For the text-containing cell, return its midpoint in (X, Y) coordinate format. 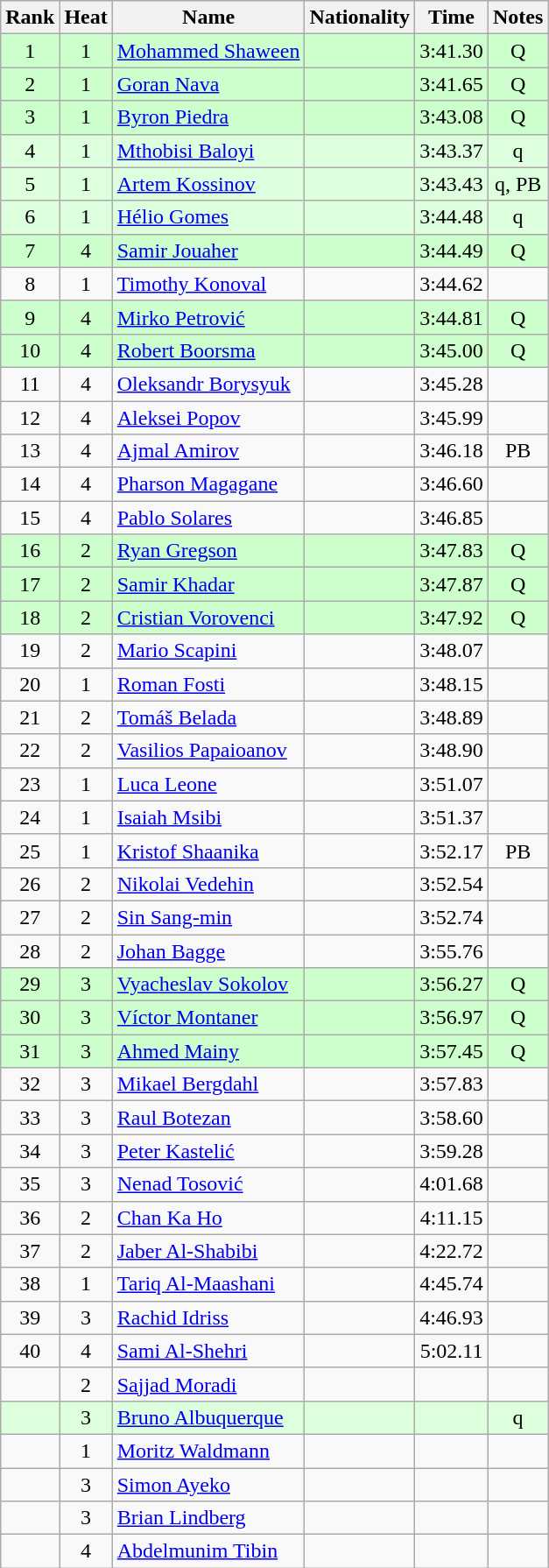
31 (30, 1051)
Timothy Konoval (208, 284)
3:45.28 (452, 384)
Simon Ayeko (208, 1485)
Rank (30, 18)
Name (208, 18)
25 (30, 851)
19 (30, 651)
3:47.92 (452, 618)
3:46.85 (452, 518)
32 (30, 1084)
39 (30, 1317)
3:48.89 (452, 717)
Notes (517, 18)
Sin Sang-min (208, 917)
Pharson Magagane (208, 484)
27 (30, 917)
22 (30, 751)
Time (452, 18)
3:47.87 (452, 584)
3:47.83 (452, 551)
21 (30, 717)
Moritz Waldmann (208, 1451)
Mario Scapini (208, 651)
Oleksandr Borysyuk (208, 384)
Sami Al-Shehri (208, 1351)
Pablo Solares (208, 518)
Heat (86, 18)
Peter Kastelić (208, 1151)
Artem Kossinov (208, 184)
Vyacheslav Sokolov (208, 985)
16 (30, 551)
4:11.15 (452, 1218)
33 (30, 1118)
Luca Leone (208, 784)
37 (30, 1251)
Chan Ka Ho (208, 1218)
3:56.97 (452, 1018)
Mthobisi Baloyi (208, 151)
3:56.27 (452, 985)
3:55.76 (452, 950)
Goran Nava (208, 84)
Abdelmunim Tibin (208, 1551)
Kristof Shaanika (208, 851)
6 (30, 217)
3:57.45 (452, 1051)
3:43.08 (452, 117)
34 (30, 1151)
Raul Botezan (208, 1118)
5 (30, 184)
30 (30, 1018)
4:01.68 (452, 1184)
Isaiah Msibi (208, 817)
Roman Fosti (208, 684)
24 (30, 817)
3:52.54 (452, 884)
12 (30, 418)
Ajmal Amirov (208, 451)
3:44.81 (452, 317)
3:57.83 (452, 1084)
36 (30, 1218)
3:45.99 (452, 418)
3:48.15 (452, 684)
4:45.74 (452, 1284)
3:48.07 (452, 651)
Rachid Idriss (208, 1317)
28 (30, 950)
Ahmed Mainy (208, 1051)
Jaber Al-Shabibi (208, 1251)
29 (30, 985)
3:52.17 (452, 851)
3:46.18 (452, 451)
3:43.37 (452, 151)
7 (30, 251)
Vasilios Papaioanov (208, 751)
3:52.74 (452, 917)
11 (30, 384)
3:44.48 (452, 217)
13 (30, 451)
3:41.30 (452, 51)
3:41.65 (452, 84)
Robert Boorsma (208, 350)
18 (30, 618)
Brian Lindberg (208, 1518)
Hélio Gomes (208, 217)
3:58.60 (452, 1118)
3:45.00 (452, 350)
Cristian Vorovenci (208, 618)
3:46.60 (452, 484)
26 (30, 884)
Johan Bagge (208, 950)
Nenad Tosović (208, 1184)
3:51.07 (452, 784)
3:51.37 (452, 817)
Nikolai Vedehin (208, 884)
Sajjad Moradi (208, 1384)
3:59.28 (452, 1151)
20 (30, 684)
35 (30, 1184)
9 (30, 317)
3:48.90 (452, 751)
Mirko Petrović (208, 317)
Byron Piedra (208, 117)
Bruno Albuquerque (208, 1417)
Samir Khadar (208, 584)
15 (30, 518)
40 (30, 1351)
Víctor Montaner (208, 1018)
4:46.93 (452, 1317)
Nationality (360, 18)
Tomáš Belada (208, 717)
14 (30, 484)
38 (30, 1284)
4:22.72 (452, 1251)
5:02.11 (452, 1351)
8 (30, 284)
10 (30, 350)
Samir Jouaher (208, 251)
17 (30, 584)
Mohammed Shaween (208, 51)
Ryan Gregson (208, 551)
q, PB (517, 184)
23 (30, 784)
Tariq Al-Maashani (208, 1284)
Mikael Bergdahl (208, 1084)
3:44.49 (452, 251)
Aleksei Popov (208, 418)
3:43.43 (452, 184)
3:44.62 (452, 284)
